Scan for the cell matching the given text and deliver its [X, Y] coordinate at center. 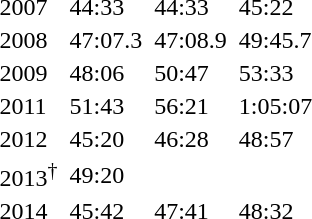
47:07.3 [106, 40]
47:08.9 [191, 40]
51:43 [106, 106]
46:28 [191, 139]
48:06 [106, 73]
56:21 [191, 106]
45:20 [106, 139]
50:47 [191, 73]
49:20 [106, 175]
